Locate the cell with the specified text and output its [x, y] center coordinate. 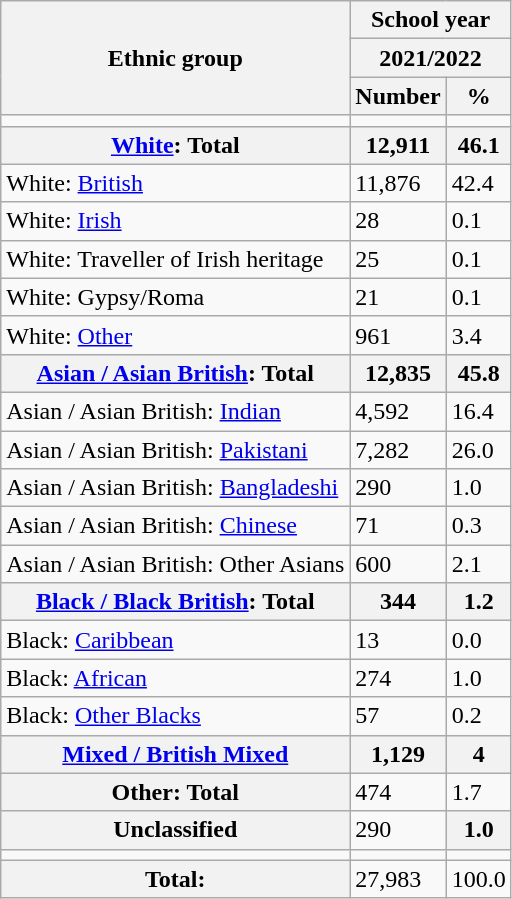
School year [430, 20]
White: British [176, 183]
11,876 [398, 183]
Asian / Asian British: Other Asians [176, 564]
1,129 [398, 754]
474 [398, 792]
Black: Other Blacks [176, 716]
961 [398, 335]
274 [398, 678]
Ethnic group [176, 58]
3.4 [478, 335]
57 [398, 716]
Black: African [176, 678]
45.8 [478, 373]
White: Traveller of Irish heritage [176, 259]
0.2 [478, 716]
Other: Total [176, 792]
Asian / Asian British: Pakistani [176, 449]
Unclassified [176, 830]
25 [398, 259]
71 [398, 526]
2021/2022 [430, 58]
42.4 [478, 183]
28 [398, 221]
27,983 [398, 879]
7,282 [398, 449]
Total: [176, 879]
Asian / Asian British: Total [176, 373]
46.1 [478, 145]
4 [478, 754]
White: Other [176, 335]
Asian / Asian British: Chinese [176, 526]
21 [398, 297]
16.4 [478, 411]
12,835 [398, 373]
Number [398, 96]
2.1 [478, 564]
White: Total [176, 145]
Asian / Asian British: Bangladeshi [176, 488]
12,911 [398, 145]
4,592 [398, 411]
26.0 [478, 449]
1.2 [478, 602]
Black / Black British: Total [176, 602]
13 [398, 640]
0.0 [478, 640]
1.7 [478, 792]
600 [398, 564]
White: Irish [176, 221]
344 [398, 602]
Mixed / British Mixed [176, 754]
White: Gypsy/Roma [176, 297]
100.0 [478, 879]
Asian / Asian British: Indian [176, 411]
0.3 [478, 526]
Black: Caribbean [176, 640]
% [478, 96]
